Determine the (x, y) coordinate at the center of the cell enclosing the given text.  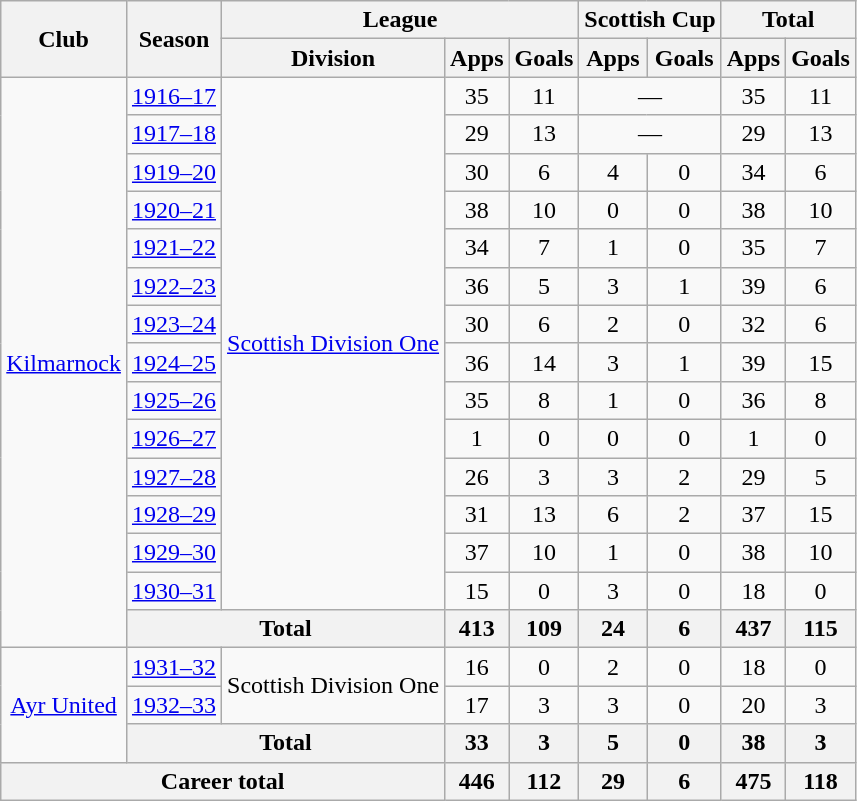
Club (64, 39)
31 (477, 515)
1932–33 (174, 705)
1917–18 (174, 134)
20 (753, 705)
26 (477, 477)
1923–24 (174, 324)
1925–26 (174, 400)
437 (753, 629)
446 (477, 781)
4 (613, 172)
Kilmarnock (64, 362)
24 (613, 629)
League (400, 20)
109 (544, 629)
1927–28 (174, 477)
1924–25 (174, 362)
1919–20 (174, 172)
118 (821, 781)
1921–22 (174, 248)
Season (174, 39)
1920–21 (174, 210)
112 (544, 781)
1928–29 (174, 515)
17 (477, 705)
33 (477, 743)
1930–31 (174, 591)
413 (477, 629)
1926–27 (174, 438)
1922–23 (174, 286)
14 (544, 362)
115 (821, 629)
1931–32 (174, 667)
1916–17 (174, 96)
32 (753, 324)
Ayr United (64, 705)
16 (477, 667)
Career total (223, 781)
Scottish Cup (650, 20)
Division (334, 58)
475 (753, 781)
1929–30 (174, 553)
